Output the [x, y] coordinate of the center of the cell containing the given text.  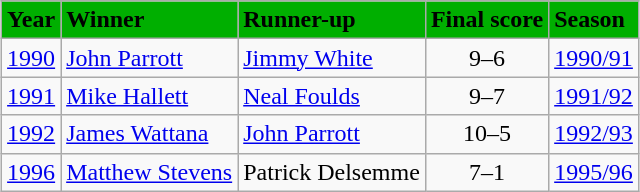
Winner [150, 20]
Season [594, 20]
1995/96 [594, 172]
10–5 [486, 134]
1991/92 [594, 96]
Jimmy White [332, 58]
Mike Hallett [150, 96]
1990 [32, 58]
1990/91 [594, 58]
James Wattana [150, 134]
1992 [32, 134]
9–6 [486, 58]
Matthew Stevens [150, 172]
Final score [486, 20]
Neal Foulds [332, 96]
1992/93 [594, 134]
7–1 [486, 172]
1991 [32, 96]
1996 [32, 172]
Year [32, 20]
Runner-up [332, 20]
9–7 [486, 96]
Patrick Delsemme [332, 172]
